Determine the [X, Y] coordinate at the center of the cell enclosing the given text.  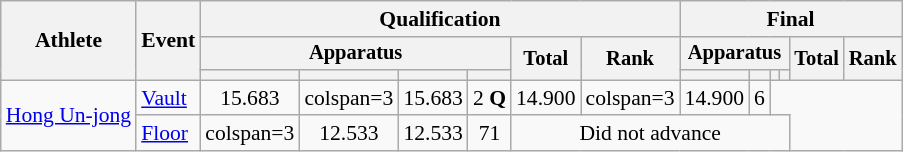
Event [168, 40]
Final [791, 19]
Did not advance [650, 134]
6 [760, 98]
71 [490, 134]
Qualification [440, 19]
Vault [168, 98]
Athlete [68, 40]
Hong Un-jong [68, 116]
Floor [168, 134]
2 Q [490, 98]
